From the cell containing the given text, extract its center point as (X, Y) coordinate. 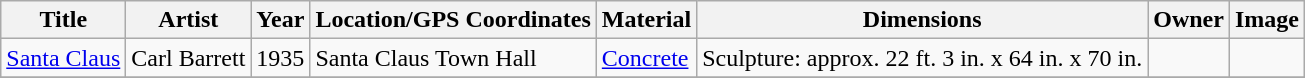
Material (646, 20)
Concrete (646, 58)
Title (64, 20)
Dimensions (922, 20)
Location/GPS Coordinates (453, 20)
Santa Claus (64, 58)
1935 (280, 58)
Artist (188, 20)
Carl Barrett (188, 58)
Image (1266, 20)
Sculpture: approx. 22 ft. 3 in. x 64 in. x 70 in. (922, 58)
Santa Claus Town Hall (453, 58)
Year (280, 20)
Owner (1189, 20)
